Identify which cell holds the provided text, then report its (X, Y) central coordinate. 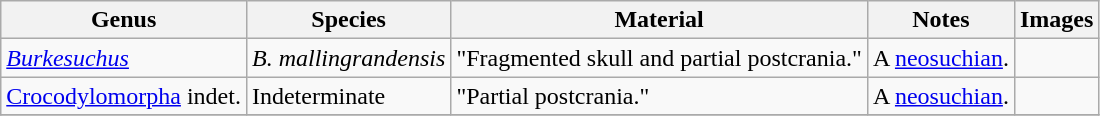
Genus (124, 20)
Species (348, 20)
B. mallingrandensis (348, 58)
Notes (940, 20)
Images (1056, 20)
"Fragmented skull and partial postcrania." (660, 58)
Indeterminate (348, 96)
Burkesuchus (124, 58)
Crocodylomorpha indet. (124, 96)
"Partial postcrania." (660, 96)
Material (660, 20)
